Extract the [X, Y] coordinate from the center of the cell holding the provided text.  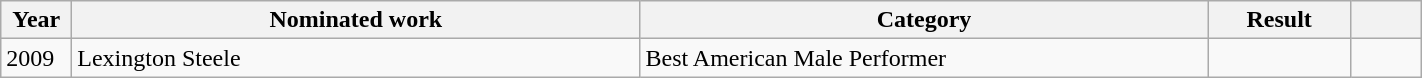
Nominated work [356, 20]
Result [1279, 20]
Best American Male Performer [924, 58]
Year [36, 20]
Category [924, 20]
2009 [36, 58]
Lexington Steele [356, 58]
